Scan for the cell matching the given text and deliver its [X, Y] coordinate at center. 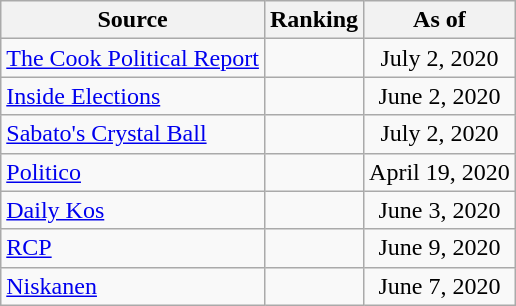
The Cook Political Report [133, 58]
Politico [133, 172]
June 7, 2020 [440, 286]
Inside Elections [133, 96]
Source [133, 20]
As of [440, 20]
Ranking [314, 20]
Sabato's Crystal Ball [133, 134]
June 9, 2020 [440, 248]
Daily Kos [133, 210]
Niskanen [133, 286]
April 19, 2020 [440, 172]
June 3, 2020 [440, 210]
RCP [133, 248]
June 2, 2020 [440, 96]
